Determine the [X, Y] coordinate at the center of the cell enclosing the given text.  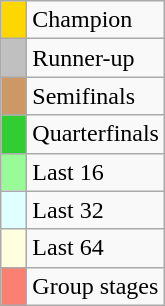
Group stages [96, 286]
Last 16 [96, 172]
Last 32 [96, 210]
Last 64 [96, 248]
Champion [96, 20]
Runner-up [96, 58]
Semifinals [96, 96]
Quarterfinals [96, 134]
